Return [x, y] of the center of cell containing provided text 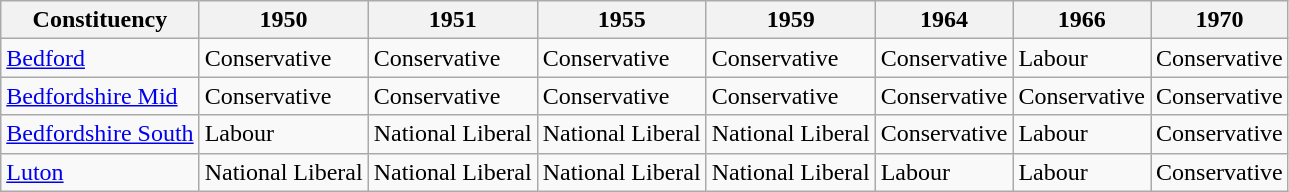
Bedfordshire South [100, 134]
Bedford [100, 58]
1964 [944, 20]
Bedfordshire Mid [100, 96]
1959 [790, 20]
1951 [452, 20]
1955 [622, 20]
1970 [1220, 20]
Constituency [100, 20]
1966 [1082, 20]
1950 [284, 20]
Luton [100, 172]
